Pinpoint the cell where the given text exists, returning its [X, Y] midpoint coordinate. 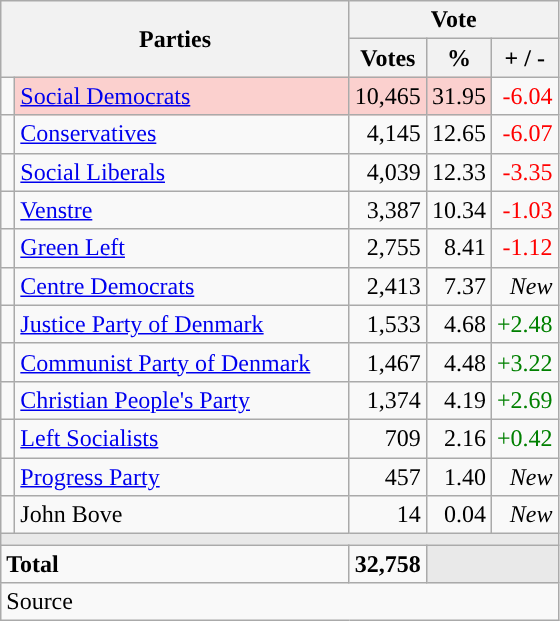
-1.12 [524, 248]
2,755 [388, 248]
John Bove [182, 515]
4,039 [388, 172]
Total [176, 564]
+ / - [524, 58]
10.34 [458, 210]
Social Liberals [182, 172]
-3.35 [524, 172]
4.48 [458, 362]
% [458, 58]
Votes [388, 58]
31.95 [458, 96]
3,387 [388, 210]
Parties [176, 39]
0.04 [458, 515]
+2.48 [524, 324]
14 [388, 515]
1,374 [388, 400]
4,145 [388, 134]
Justice Party of Denmark [182, 324]
8.41 [458, 248]
4.19 [458, 400]
1.40 [458, 477]
709 [388, 438]
Social Democrats [182, 96]
+0.42 [524, 438]
-6.07 [524, 134]
Conservatives [182, 134]
-1.03 [524, 210]
10,465 [388, 96]
457 [388, 477]
12.33 [458, 172]
1,533 [388, 324]
Green Left [182, 248]
Communist Party of Denmark [182, 362]
Venstre [182, 210]
Left Socialists [182, 438]
2,413 [388, 286]
+3.22 [524, 362]
Christian People's Party [182, 400]
Source [280, 602]
Centre Democrats [182, 286]
4.68 [458, 324]
Progress Party [182, 477]
7.37 [458, 286]
Vote [454, 20]
-6.04 [524, 96]
32,758 [388, 564]
2.16 [458, 438]
12.65 [458, 134]
1,467 [388, 362]
+2.69 [524, 400]
